For the text-containing cell, return its midpoint in (x, y) coordinate format. 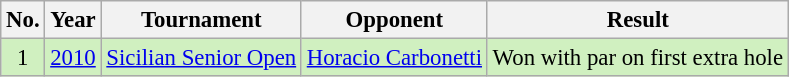
Tournament (201, 20)
Horacio Carbonetti (394, 58)
Result (638, 20)
2010 (73, 58)
Won with par on first extra hole (638, 58)
No. (23, 20)
Sicilian Senior Open (201, 58)
1 (23, 58)
Opponent (394, 20)
Year (73, 20)
